Output the [x, y] coordinate of the center of the cell containing the given text.  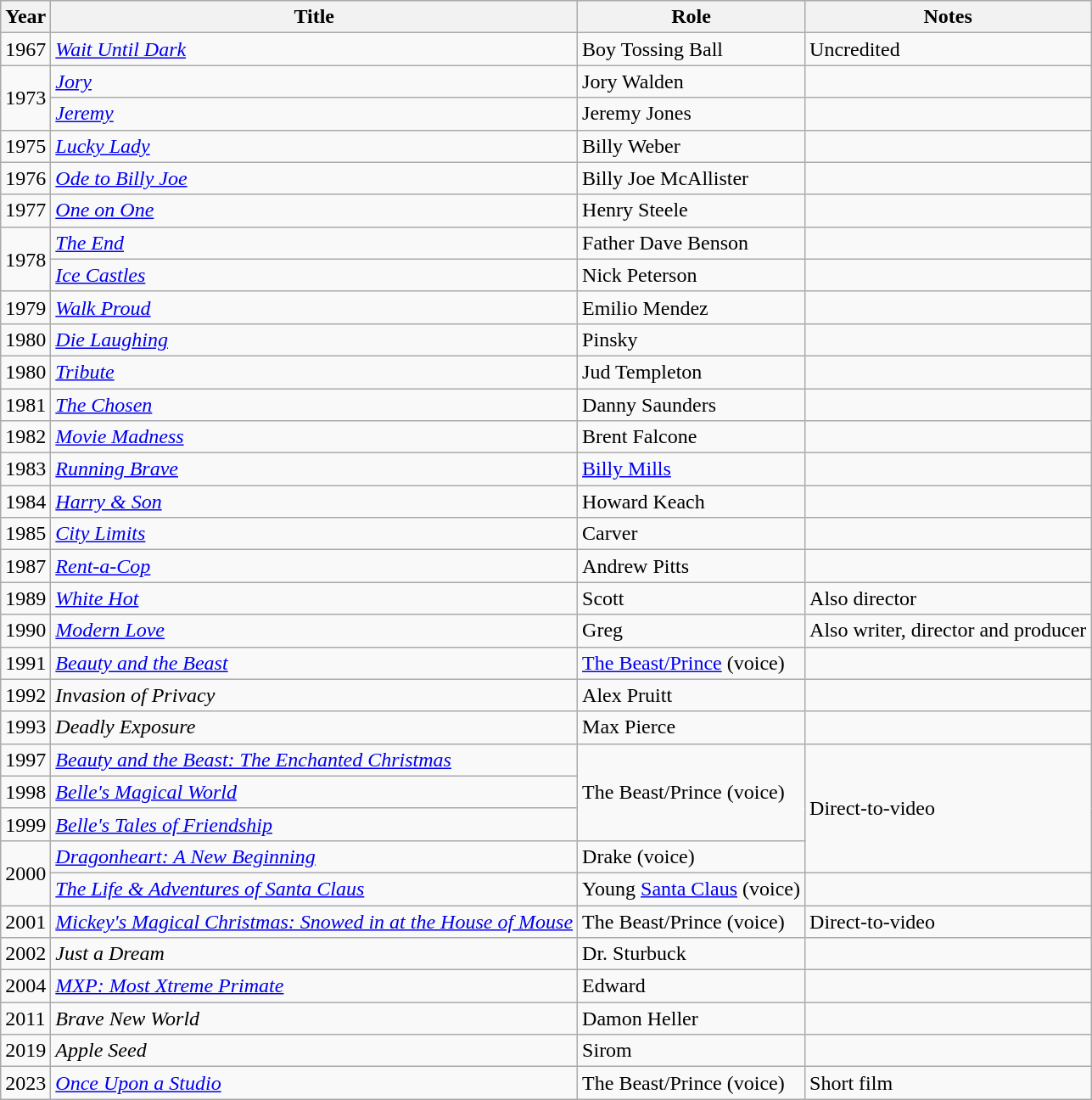
Father Dave Benson [692, 243]
2019 [25, 1051]
Scott [692, 598]
Short film [949, 1083]
Belle's Tales of Friendship [314, 824]
Brent Falcone [692, 437]
Role [692, 17]
2023 [25, 1083]
Sirom [692, 1051]
1982 [25, 437]
1983 [25, 469]
Greg [692, 631]
Andrew Pitts [692, 566]
White Hot [314, 598]
Jory Walden [692, 81]
Uncredited [949, 49]
Also director [949, 598]
Belle's Magical World [314, 792]
Brave New World [314, 1019]
Max Pierce [692, 727]
Billy Joe McAllister [692, 178]
Alex Pruitt [692, 695]
Dragonheart: A New Beginning [314, 856]
Rent-a-Cop [314, 566]
1979 [25, 307]
Boy Tossing Ball [692, 49]
Modern Love [314, 631]
Jeremy [314, 114]
Jory [314, 81]
1985 [25, 534]
2001 [25, 921]
Beauty and the Beast: The Enchanted Christmas [314, 760]
Lucky Lady [314, 146]
Jud Templeton [692, 372]
1987 [25, 566]
Pinsky [692, 340]
Ice Castles [314, 275]
Once Upon a Studio [314, 1083]
The End [314, 243]
Running Brave [314, 469]
1989 [25, 598]
Harry & Son [314, 502]
Also writer, director and producer [949, 631]
Henry Steele [692, 210]
2011 [25, 1019]
Notes [949, 17]
Mickey's Magical Christmas: Snowed in at the House of Mouse [314, 921]
Nick Peterson [692, 275]
MXP: Most Xtreme Primate [314, 986]
2002 [25, 954]
1992 [25, 695]
Young Santa Claus (voice) [692, 889]
1993 [25, 727]
Title [314, 17]
The Chosen [314, 405]
Apple Seed [314, 1051]
1967 [25, 49]
The Life & Adventures of Santa Claus [314, 889]
Emilio Mendez [692, 307]
Dr. Sturbuck [692, 954]
City Limits [314, 534]
1991 [25, 663]
Movie Madness [314, 437]
Jeremy Jones [692, 114]
1973 [25, 98]
2004 [25, 986]
Just a Dream [314, 954]
Billy Weber [692, 146]
Edward [692, 986]
1976 [25, 178]
One on One [314, 210]
Invasion of Privacy [314, 695]
Billy Mills [692, 469]
Danny Saunders [692, 405]
1997 [25, 760]
Carver [692, 534]
Year [25, 17]
2000 [25, 873]
1990 [25, 631]
1977 [25, 210]
Deadly Exposure [314, 727]
Beauty and the Beast [314, 663]
Drake (voice) [692, 856]
1975 [25, 146]
Ode to Billy Joe [314, 178]
Walk Proud [314, 307]
1998 [25, 792]
Wait Until Dark [314, 49]
Die Laughing [314, 340]
Tribute [314, 372]
1981 [25, 405]
1984 [25, 502]
1978 [25, 259]
Damon Heller [692, 1019]
1999 [25, 824]
Howard Keach [692, 502]
